Return the [x, y] coordinate for the center point of the cell that contains the specified text.  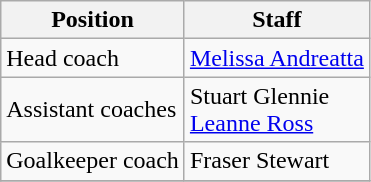
Goalkeeper coach [93, 161]
Fraser Stewart [276, 161]
Melissa Andreatta [276, 58]
Stuart Glennie Leanne Ross [276, 110]
Head coach [93, 58]
Position [93, 20]
Assistant coaches [93, 110]
Staff [276, 20]
